Return [X, Y] of the center of cell containing provided text 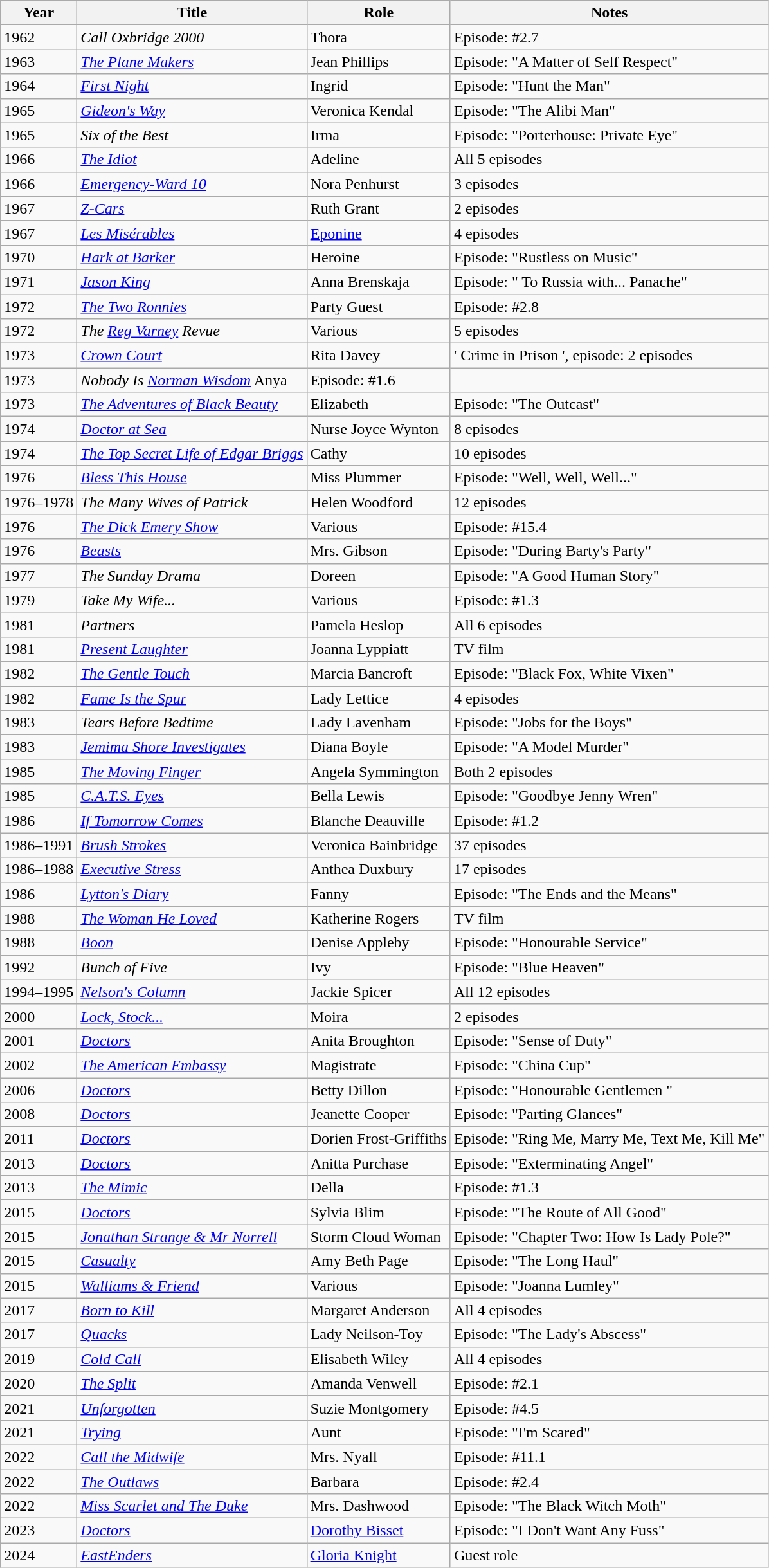
Casualty [192, 1261]
Partners [192, 624]
2024 [39, 1555]
Ruth Grant [378, 208]
Nora Penhurst [378, 184]
Episode: "Jobs for the Boys" [609, 723]
Cold Call [192, 1359]
Nurse Joyce Wynton [378, 429]
Jason King [192, 282]
2020 [39, 1383]
Les Misérables [192, 233]
1964 [39, 86]
Adeline [378, 160]
Episode: "China Cup" [609, 1065]
Bless This House [192, 478]
All 5 episodes [609, 160]
Episode: #2.7 [609, 37]
Anna Brenskaja [378, 282]
Fame Is the Spur [192, 698]
The Reg Varney Revue [192, 331]
The Two Ronnies [192, 307]
Lock, Stock... [192, 1016]
Gloria Knight [378, 1555]
Thora [378, 37]
2019 [39, 1359]
Party Guest [378, 307]
Z-Cars [192, 208]
Rita Davey [378, 356]
Mrs. Nyall [378, 1457]
1977 [39, 576]
The Adventures of Black Beauty [192, 405]
Veronica Bainbridge [378, 845]
Lady Lettice [378, 698]
Boon [192, 943]
Heroine [378, 257]
Mrs. Gibson [378, 551]
Hark at Barker [192, 257]
1970 [39, 257]
Episode: #2.4 [609, 1481]
Amy Beth Page [378, 1261]
Episode: "Blue Heaven" [609, 967]
Unforgotten [192, 1408]
Episode: #1.2 [609, 821]
Call Oxbridge 2000 [192, 37]
Present Laughter [192, 649]
Episode: "Sense of Duty" [609, 1041]
Ingrid [378, 86]
Episode: "The Black Witch Moth" [609, 1506]
Notes [609, 13]
The Sunday Drama [192, 576]
Walliams & Friend [192, 1286]
The Gentle Touch [192, 673]
Angela Symmington [378, 772]
12 episodes [609, 502]
Helen Woodford [378, 502]
Miss Plummer [378, 478]
8 episodes [609, 429]
37 episodes [609, 845]
The Plane Makers [192, 62]
1994–1995 [39, 992]
2008 [39, 1115]
Mrs. Dashwood [378, 1506]
Lytton's Diary [192, 894]
1962 [39, 37]
Fanny [378, 894]
' Crime in Prison ', episode: 2 episodes [609, 356]
2000 [39, 1016]
2001 [39, 1041]
Episode: "The Lady's Abscess" [609, 1335]
Born to Kill [192, 1310]
Jemima Shore Investigates [192, 747]
Year [39, 13]
Margaret Anderson [378, 1310]
The Idiot [192, 160]
Jonathan Strange & Mr Norrell [192, 1237]
Guest role [609, 1555]
Episode: #4.5 [609, 1408]
Take My Wife... [192, 600]
Episode: "Exterminating Angel" [609, 1163]
Miss Scarlet and The Duke [192, 1506]
Episode: #11.1 [609, 1457]
Bunch of Five [192, 967]
Quacks [192, 1335]
Both 2 episodes [609, 772]
C.A.T.S. Eyes [192, 796]
1986–1991 [39, 845]
Emergency-Ward 10 [192, 184]
Pamela Heslop [378, 624]
Episode: "Honourable Gentlemen " [609, 1090]
Episode: "The Long Haul" [609, 1261]
Executive Stress [192, 870]
Nobody Is Norman Wisdom Anya [192, 380]
All 6 episodes [609, 624]
Doreen [378, 576]
EastEnders [192, 1555]
Episode: "Black Fox, White Vixen" [609, 673]
Ivy [378, 967]
Moira [378, 1016]
First Night [192, 86]
Sylvia Blim [378, 1212]
10 episodes [609, 453]
1963 [39, 62]
1971 [39, 282]
Elisabeth Wiley [378, 1359]
Episode: "The Ends and the Means" [609, 894]
5 episodes [609, 331]
The Dick Emery Show [192, 527]
Amanda Venwell [378, 1383]
17 episodes [609, 870]
1986–1988 [39, 870]
Katherine Rogers [378, 918]
Role [378, 13]
The Top Secret Life of Edgar Briggs [192, 453]
Episode: #2.1 [609, 1383]
2002 [39, 1065]
Jackie Spicer [378, 992]
Episode: "A Matter of Self Respect" [609, 62]
Lady Lavenham [378, 723]
The Many Wives of Patrick [192, 502]
Episode: "Chapter Two: How Is Lady Pole?" [609, 1237]
Cathy [378, 453]
Episode: "I Don't Want Any Fuss" [609, 1531]
Magistrate [378, 1065]
Episode: "Goodbye Jenny Wren" [609, 796]
Episode: #15.4 [609, 527]
The Mimic [192, 1188]
2011 [39, 1139]
Irma [378, 135]
Betty Dillon [378, 1090]
Diana Boyle [378, 747]
Doctor at Sea [192, 429]
Elizabeth [378, 405]
Title [192, 13]
The Split [192, 1383]
The American Embassy [192, 1065]
Nelson's Column [192, 992]
Episode: "Ring Me, Marry Me, Text Me, Kill Me" [609, 1139]
Episode: #2.8 [609, 307]
Episode: "A Good Human Story" [609, 576]
If Tomorrow Comes [192, 821]
Episode: "The Route of All Good" [609, 1212]
Veronica Kendal [378, 111]
Six of the Best [192, 135]
Tears Before Bedtime [192, 723]
Dorothy Bisset [378, 1531]
3 episodes [609, 184]
Blanche Deauville [378, 821]
Dorien Frost-Griffiths [378, 1139]
Episode: "Rustless on Music" [609, 257]
Episode: "A Model Murder" [609, 747]
Jean Phillips [378, 62]
Episode: "Hunt the Man" [609, 86]
1992 [39, 967]
Bella Lewis [378, 796]
Denise Appleby [378, 943]
2006 [39, 1090]
Jeanette Cooper [378, 1115]
Storm Cloud Woman [378, 1237]
Trying [192, 1432]
Episode: "The Outcast" [609, 405]
Lady Neilson-Toy [378, 1335]
Anitta Purchase [378, 1163]
2023 [39, 1531]
Anita Broughton [378, 1041]
The Outlaws [192, 1481]
Episode: #1.6 [378, 380]
Episode: "The Alibi Man" [609, 111]
Marcia Bancroft [378, 673]
Beasts [192, 551]
Episode: " To Russia with... Panache" [609, 282]
Episode: "I'm Scared" [609, 1432]
Aunt [378, 1432]
Suzie Montgomery [378, 1408]
Episode: "During Barty's Party" [609, 551]
Joanna Lyppiatt [378, 649]
All 12 episodes [609, 992]
Episode: "Honourable Service" [609, 943]
Crown Court [192, 356]
Eponine [378, 233]
Episode: "Parting Glances" [609, 1115]
Episode: "Porterhouse: Private Eye" [609, 135]
The Moving Finger [192, 772]
1979 [39, 600]
Episode: "Well, Well, Well..." [609, 478]
Della [378, 1188]
Barbara [378, 1481]
1976–1978 [39, 502]
Call the Midwife [192, 1457]
Gideon's Way [192, 111]
Anthea Duxbury [378, 870]
Episode: "Joanna Lumley" [609, 1286]
The Woman He Loved [192, 918]
Brush Strokes [192, 845]
